Locate the cell with the specified text and output its (x, y) center coordinate. 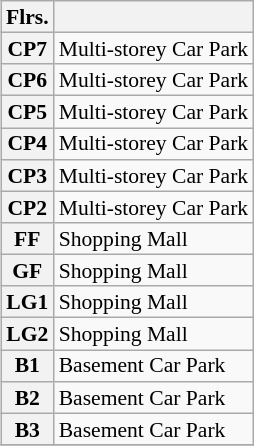
FF (28, 239)
B2 (28, 397)
LG2 (28, 334)
LG1 (28, 302)
CP6 (28, 80)
B1 (28, 366)
Flrs. (28, 17)
CP4 (28, 144)
CP5 (28, 112)
CP7 (28, 48)
CP3 (28, 175)
GF (28, 270)
B3 (28, 429)
CP2 (28, 207)
